Determine the [x, y] coordinate at the center of the cell enclosing the given text.  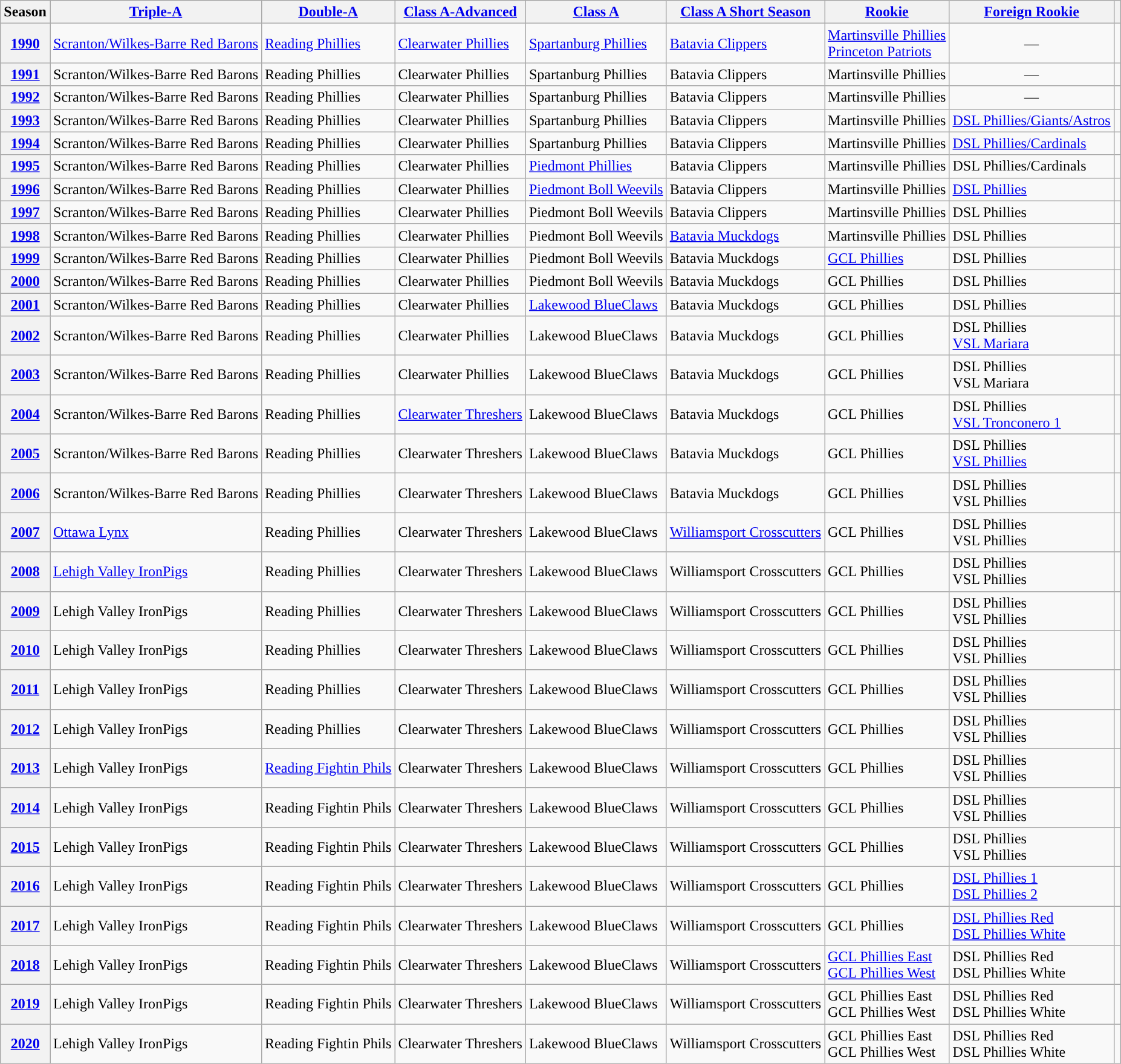
1992 [25, 97]
2013 [25, 768]
2016 [25, 886]
DSL Phillies Red DSL Phillies White [1032, 1043]
Ottawa Lynx [155, 532]
1991 [25, 74]
2008 [25, 572]
Season [25, 12]
2010 [25, 650]
2000 [25, 281]
2007 [25, 532]
1993 [25, 120]
1996 [25, 189]
Class A Short Season [745, 12]
Foreign Rookie [1032, 12]
DSL Phillies/Giants/Astros [1032, 120]
2003 [25, 375]
DSL PhilliesVSL Tronconero 1 [1032, 415]
2009 [25, 611]
Class A [596, 12]
2012 [25, 729]
2017 [25, 925]
Double-A [328, 12]
DSL Phillies 1DSL Phillies 2 [1032, 886]
Class A-Advanced [461, 12]
2002 [25, 336]
1995 [25, 166]
2019 [25, 1005]
Piedmont Phillies [596, 166]
2001 [25, 304]
2014 [25, 808]
2005 [25, 453]
1990 [25, 44]
2011 [25, 689]
Martinsville PhilliesPrinceton Patriots [887, 44]
Triple-A [155, 12]
1999 [25, 258]
1994 [25, 143]
1997 [25, 212]
2015 [25, 846]
2006 [25, 493]
2018 [25, 965]
Rookie [887, 12]
2004 [25, 415]
2020 [25, 1043]
1998 [25, 235]
